Return [x, y] of the center of cell containing provided text 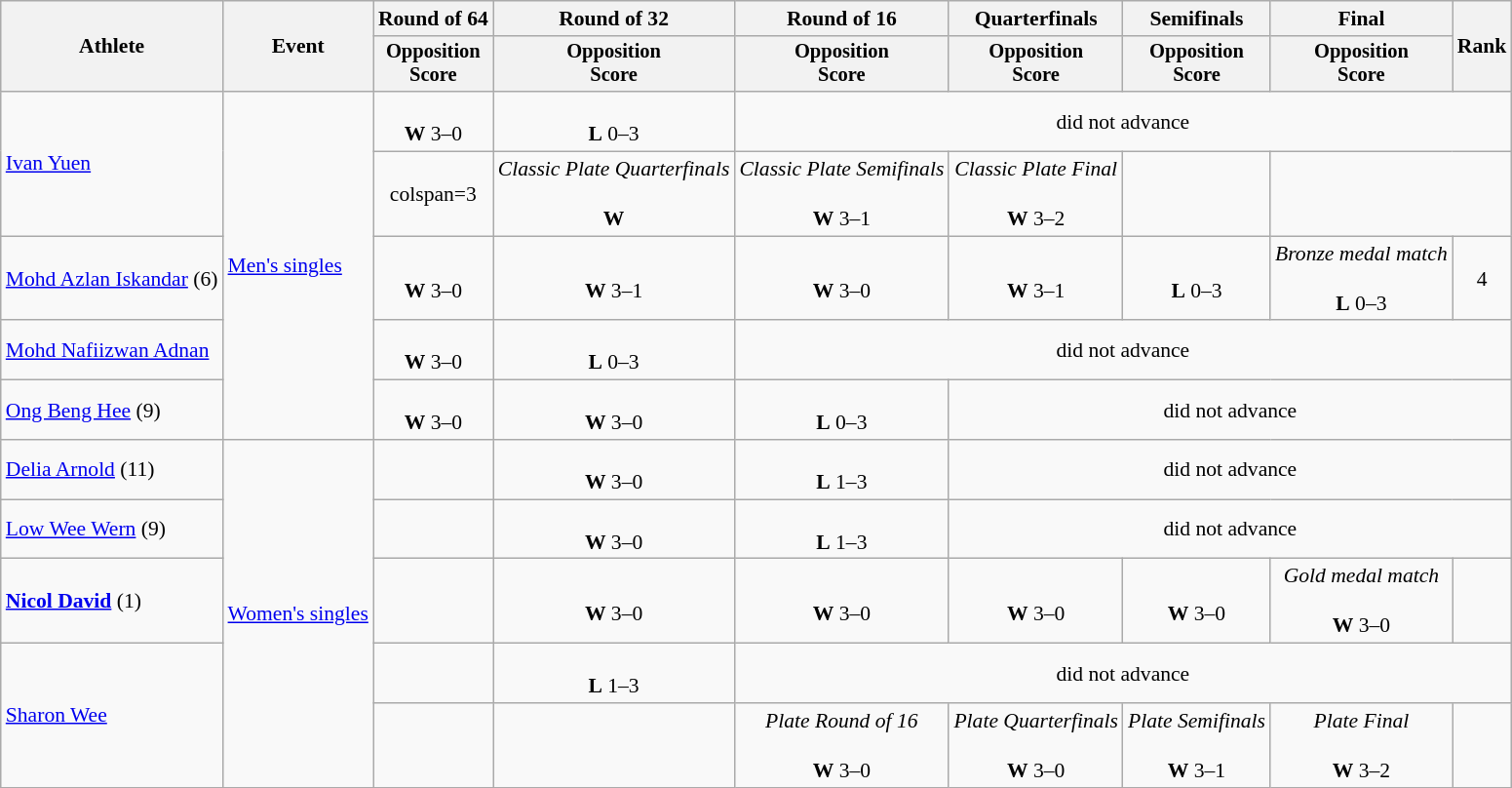
Plate SemifinalsW 3–1 [1197, 745]
Gold medal matchW 3–0 [1361, 601]
Ong Beng Hee (9) [112, 410]
Plate FinalW 3–2 [1361, 745]
colspan=3 [433, 195]
Men's singles [298, 265]
Ivan Yuen [112, 164]
Bronze medal matchL 0–3 [1361, 279]
Women's singles [298, 614]
Semifinals [1197, 19]
Plate Round of 16W 3–0 [841, 745]
Delia Arnold (11) [112, 470]
Classic Plate SemifinalsW 3–1 [841, 195]
Quarterfinals [1035, 19]
Mohd Nafiizwan Adnan [112, 351]
Plate QuarterfinalsW 3–0 [1035, 745]
Sharon Wee [112, 716]
Low Wee Wern (9) [112, 529]
Round of 32 [614, 19]
Nicol David (1) [112, 601]
Classic Plate FinalW 3–2 [1035, 195]
Final [1361, 19]
Athlete [112, 47]
4 [1482, 279]
Classic Plate QuarterfinalsW [614, 195]
Event [298, 47]
Round of 64 [433, 19]
Rank [1482, 47]
Round of 16 [841, 19]
Mohd Azlan Iskandar (6) [112, 279]
